For the text-containing cell, return its midpoint in [X, Y] coordinate format. 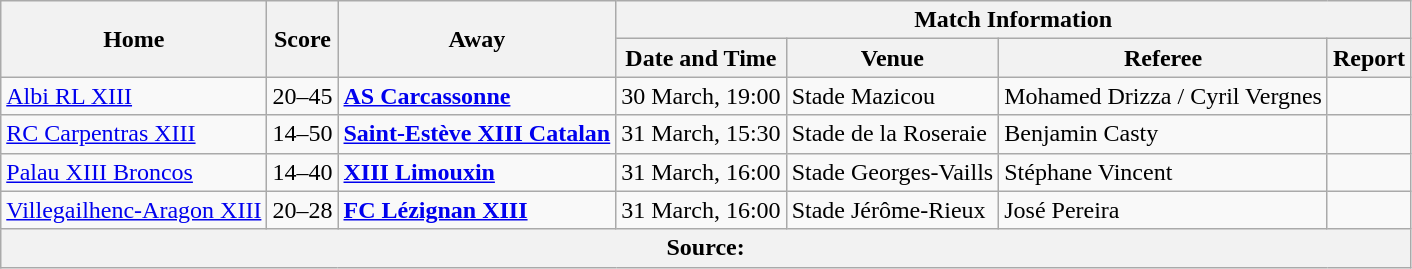
31 March, 15:30 [701, 134]
Mohamed Drizza / Cyril Vergnes [1164, 96]
Saint-Estève XIII Catalan [477, 134]
14–40 [302, 172]
Match Information [1014, 20]
Source: [706, 248]
Benjamin Casty [1164, 134]
José Pereira [1164, 210]
Villegailhenc-Aragon XIII [134, 210]
Venue [892, 58]
Stade Georges-Vaills [892, 172]
Date and Time [701, 58]
20–45 [302, 96]
Stéphane Vincent [1164, 172]
Referee [1164, 58]
Score [302, 39]
30 March, 19:00 [701, 96]
Home [134, 39]
Report [1368, 58]
XIII Limouxin [477, 172]
RC Carpentras XIII [134, 134]
Stade Mazicou [892, 96]
FC Lézignan XIII [477, 210]
AS Carcassonne [477, 96]
Albi RL XIII [134, 96]
Stade Jérôme-Rieux [892, 210]
Palau XIII Broncos [134, 172]
Away [477, 39]
Stade de la Roseraie [892, 134]
14–50 [302, 134]
20–28 [302, 210]
